Provide the [X, Y] coordinate of the cell's center where the given text is located.  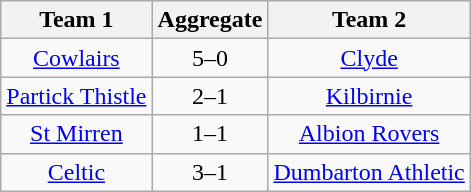
Cowlairs [76, 58]
2–1 [210, 96]
Dumbarton Athletic [369, 172]
St Mirren [76, 134]
Partick Thistle [76, 96]
Albion Rovers [369, 134]
Team 2 [369, 20]
Kilbirnie [369, 96]
5–0 [210, 58]
Team 1 [76, 20]
Celtic [76, 172]
3–1 [210, 172]
Clyde [369, 58]
Aggregate [210, 20]
1–1 [210, 134]
